Return the (x, y) coordinate for the center point of the cell that contains the specified text.  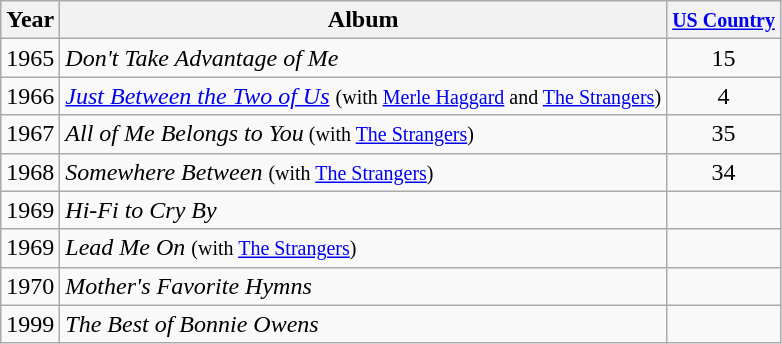
1999 (30, 324)
1967 (30, 134)
Hi-Fi to Cry By (364, 210)
Don't Take Advantage of Me (364, 58)
1965 (30, 58)
Somewhere Between (with The Strangers) (364, 172)
Just Between the Two of Us (with Merle Haggard and The Strangers) (364, 96)
All of Me Belongs to You (with The Strangers) (364, 134)
4 (724, 96)
The Best of Bonnie Owens (364, 324)
1966 (30, 96)
1968 (30, 172)
Year (30, 20)
1970 (30, 286)
34 (724, 172)
15 (724, 58)
Lead Me On (with The Strangers) (364, 248)
Mother's Favorite Hymns (364, 286)
35 (724, 134)
US Country (724, 20)
Album (364, 20)
